Detect which cell encompasses the target text, then output its (X, Y) center coordinate. 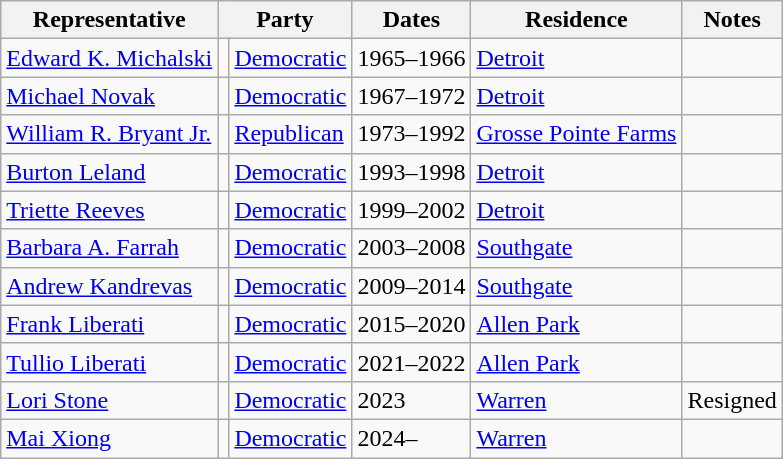
Party (285, 20)
1965–1966 (412, 58)
2024– (412, 438)
Grosse Pointe Farms (576, 134)
Mai Xiong (110, 438)
Tullio Liberati (110, 362)
Republican (290, 134)
2009–2014 (412, 286)
Andrew Kandrevas (110, 286)
2021–2022 (412, 362)
Edward K. Michalski (110, 58)
William R. Bryant Jr. (110, 134)
Michael Novak (110, 96)
1993–1998 (412, 172)
Barbara A. Farrah (110, 248)
Frank Liberati (110, 324)
1999–2002 (412, 210)
2015–2020 (412, 324)
Resigned (732, 400)
Representative (110, 20)
Dates (412, 20)
Residence (576, 20)
1973–1992 (412, 134)
Burton Leland (110, 172)
2003–2008 (412, 248)
Triette Reeves (110, 210)
2023 (412, 400)
Notes (732, 20)
1967–1972 (412, 96)
Lori Stone (110, 400)
